Return the (X, Y) coordinate for the center point of the cell that contains the specified text.  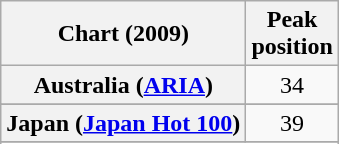
Peak position (292, 34)
Chart (2009) (124, 34)
Japan (Japan Hot 100) (124, 123)
39 (292, 123)
Australia (ARIA) (124, 85)
34 (292, 85)
